Output the (X, Y) coordinate of the center of the cell containing the given text.  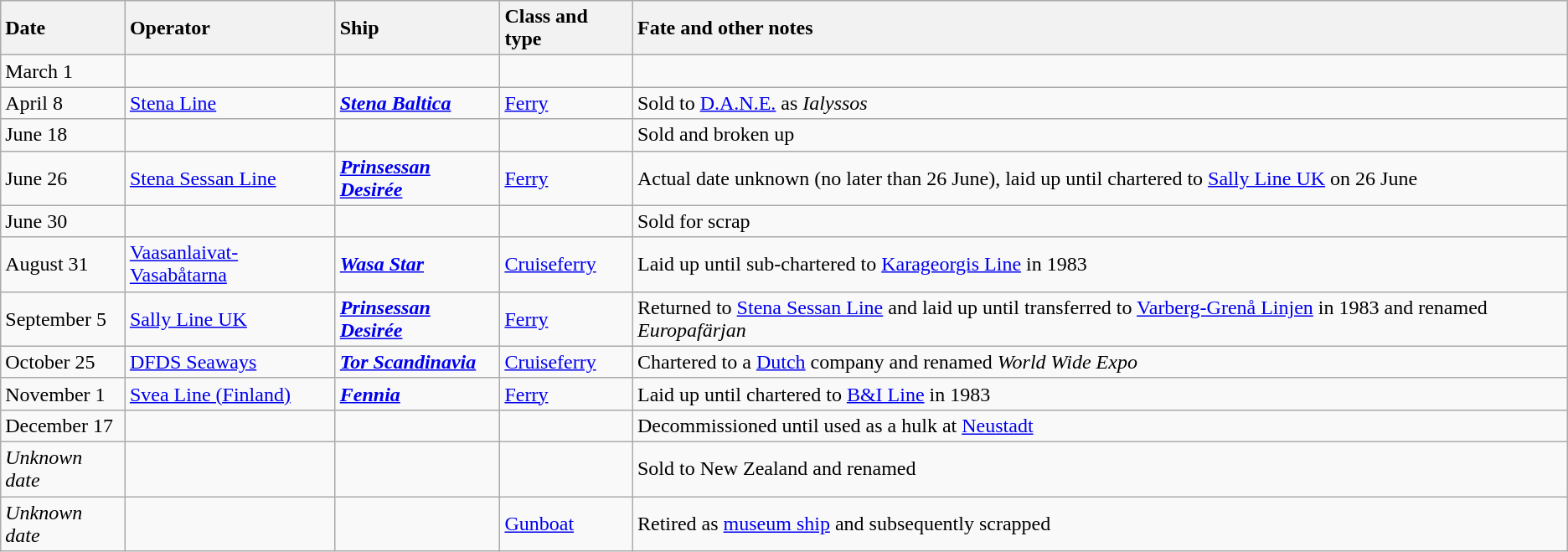
Tor Scandinavia (417, 362)
Ship (417, 28)
Actual date unknown (no later than 26 June), laid up until chartered to Sally Line UK on 26 June (1100, 178)
September 5 (64, 318)
Class and type (566, 28)
June 18 (64, 135)
Wasa Star (417, 265)
DFDS Seaways (230, 362)
Decommissioned until used as a hulk at Neustadt (1100, 426)
August 31 (64, 265)
Laid up until sub-chartered to Karageorgis Line in 1983 (1100, 265)
October 25 (64, 362)
Returned to Stena Sessan Line and laid up until transferred to Varberg-Grenå Linjen in 1983 and renamed Europafärjan (1100, 318)
Gunboat (566, 523)
Sold and broken up (1100, 135)
Date (64, 28)
Fennia (417, 394)
Sold to New Zealand and renamed (1100, 469)
Vaasanlaivat-Vasabåtarna (230, 265)
Sold for scrap (1100, 221)
Laid up until chartered to B&I Line in 1983 (1100, 394)
Sold to D.A.N.E. as Ialyssos (1100, 103)
Retired as museum ship and subsequently scrapped (1100, 523)
April 8 (64, 103)
March 1 (64, 71)
Stena Sessan Line (230, 178)
Stena Baltica (417, 103)
December 17 (64, 426)
Svea Line (Finland) (230, 394)
June 26 (64, 178)
November 1 (64, 394)
Chartered to a Dutch company and renamed World Wide Expo (1100, 362)
Sally Line UK (230, 318)
Stena Line (230, 103)
June 30 (64, 221)
Fate and other notes (1100, 28)
Operator (230, 28)
